Pinpoint the cell where the given text exists, returning its (X, Y) midpoint coordinate. 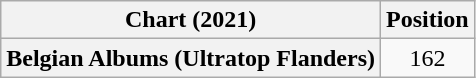
Position (428, 20)
Belgian Albums (Ultratop Flanders) (191, 58)
162 (428, 58)
Chart (2021) (191, 20)
